Detect which cell encompasses the target text, then output its [x, y] center coordinate. 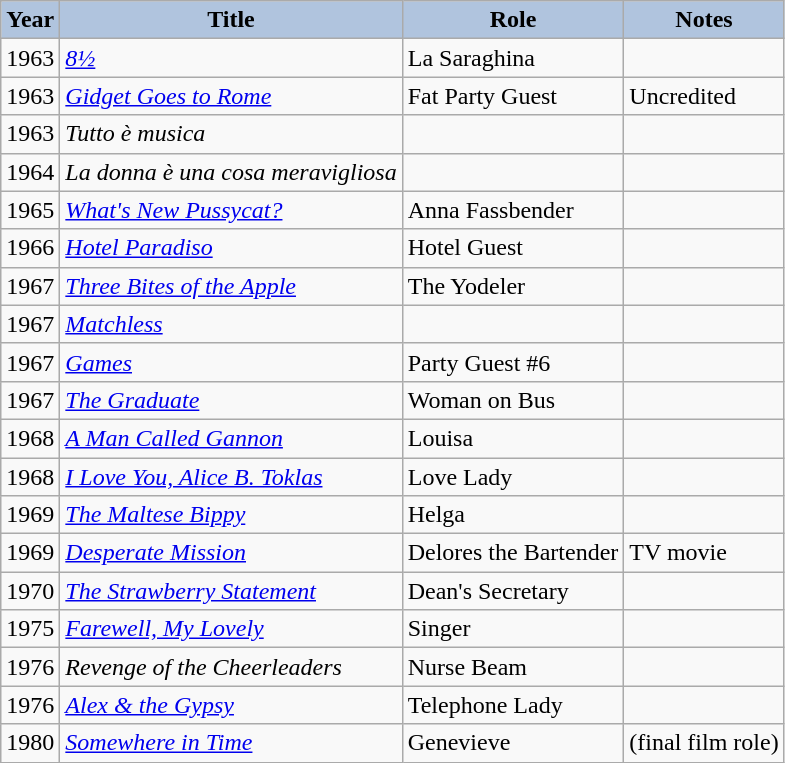
Farewell, My Lovely [231, 629]
Delores the Bartender [513, 553]
La donna è una cosa meravigliosa [231, 172]
La Saraghina [513, 58]
(final film role) [704, 743]
The Yodeler [513, 286]
1980 [30, 743]
Love Lady [513, 477]
1966 [30, 248]
Singer [513, 629]
I Love You, Alice B. Toklas [231, 477]
Genevieve [513, 743]
Helga [513, 515]
Tutto è musica [231, 134]
Year [30, 20]
1964 [30, 172]
Title [231, 20]
The Strawberry Statement [231, 591]
8½ [231, 58]
Three Bites of the Apple [231, 286]
Revenge of the Cheerleaders [231, 667]
Desperate Mission [231, 553]
Alex & the Gypsy [231, 705]
What's New Pussycat? [231, 210]
A Man Called Gannon [231, 438]
Woman on Bus [513, 400]
Fat Party Guest [513, 96]
Matchless [231, 324]
The Maltese Bippy [231, 515]
Somewhere in Time [231, 743]
TV movie [704, 553]
The Graduate [231, 400]
Louisa [513, 438]
Gidget Goes to Rome [231, 96]
Games [231, 362]
1965 [30, 210]
Notes [704, 20]
Party Guest #6 [513, 362]
Telephone Lady [513, 705]
Hotel Guest [513, 248]
Anna Fassbender [513, 210]
1970 [30, 591]
Dean's Secretary [513, 591]
Nurse Beam [513, 667]
1975 [30, 629]
Role [513, 20]
Hotel Paradiso [231, 248]
Uncredited [704, 96]
